Search for the cell housing the specified text and yield its (x, y) center coordinate. 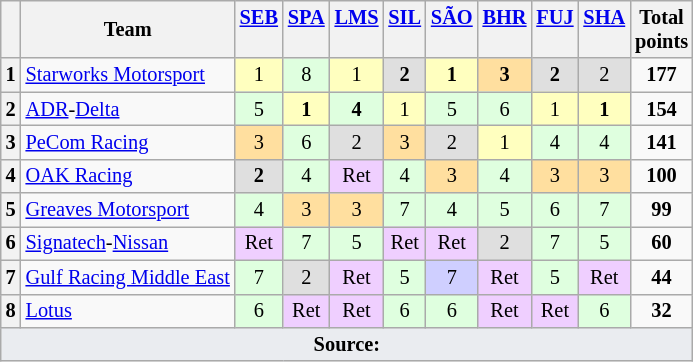
154 (662, 109)
FUJ (554, 29)
PeCom Racing (128, 142)
SEB (259, 29)
SPA (306, 29)
177 (662, 75)
32 (662, 311)
Team (128, 29)
OAK Racing (128, 176)
Totalpoints (662, 29)
LMS (357, 29)
44 (662, 277)
141 (662, 142)
ADR-Delta (128, 109)
Greaves Motorsport (128, 210)
100 (662, 176)
BHR (505, 29)
SÃO (452, 29)
SHA (604, 29)
Source: (347, 344)
Starworks Motorsport (128, 75)
Lotus (128, 311)
99 (662, 210)
SIL (404, 29)
Gulf Racing Middle East (128, 277)
Signatech-Nissan (128, 243)
60 (662, 243)
